Output the (x, y) coordinate of the center of the cell containing the given text.  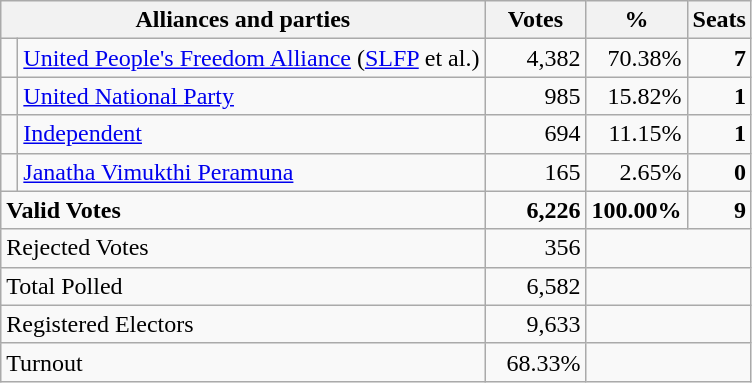
Registered Electors (243, 324)
9,633 (536, 324)
356 (536, 248)
11.15% (636, 134)
Votes (536, 20)
2.65% (636, 172)
United People's Freedom Alliance (SLFP et al.) (252, 58)
% (636, 20)
15.82% (636, 96)
Janatha Vimukthi Peramuna (252, 172)
Total Polled (243, 286)
70.38% (636, 58)
Turnout (243, 362)
United National Party (252, 96)
165 (536, 172)
68.33% (536, 362)
7 (719, 58)
0 (719, 172)
9 (719, 210)
Valid Votes (243, 210)
4,382 (536, 58)
Independent (252, 134)
Rejected Votes (243, 248)
Alliances and parties (243, 20)
6,226 (536, 210)
985 (536, 96)
100.00% (636, 210)
6,582 (536, 286)
694 (536, 134)
Seats (719, 20)
